Detect which cell encompasses the target text, then output its [x, y] center coordinate. 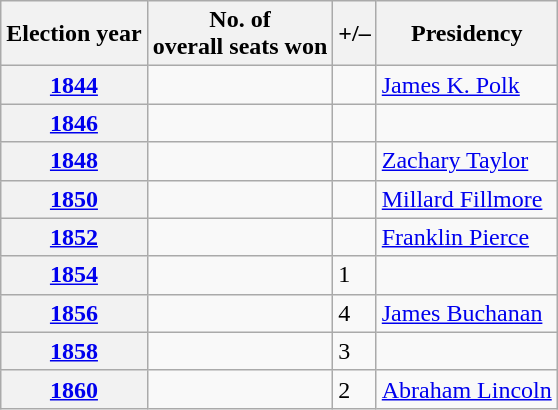
Zachary Taylor [466, 161]
1 [354, 275]
4 [354, 313]
Franklin Pierce [466, 237]
Millard Fillmore [466, 199]
1844 [74, 85]
1848 [74, 161]
1850 [74, 199]
1858 [74, 351]
James Buchanan [466, 313]
Abraham Lincoln [466, 389]
2 [354, 389]
3 [354, 351]
James K. Polk [466, 85]
Presidency [466, 34]
1846 [74, 123]
Election year [74, 34]
1860 [74, 389]
1856 [74, 313]
No. ofoverall seats won [240, 34]
1854 [74, 275]
1852 [74, 237]
+/– [354, 34]
